Return [x, y] of the center of cell containing provided text 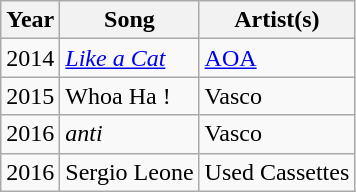
Song [130, 20]
Whoa Ha ! [130, 96]
AOA [277, 58]
2014 [30, 58]
Year [30, 20]
Artist(s) [277, 20]
anti [130, 134]
Used Cassettes [277, 172]
Sergio Leone [130, 172]
Like a Cat [130, 58]
2015 [30, 96]
